Determine the [X, Y] coordinate at the center of the cell enclosing the given text.  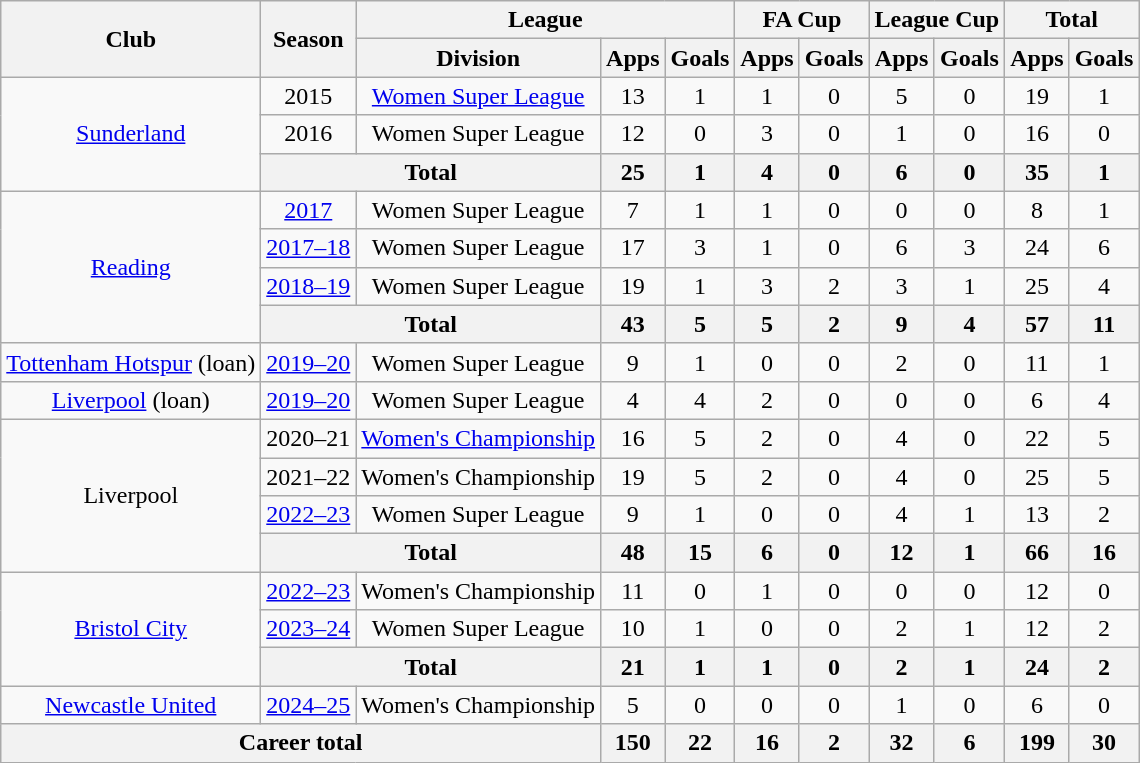
30 [1104, 743]
21 [633, 667]
2015 [308, 96]
League [546, 20]
2018–19 [308, 286]
43 [633, 324]
Sunderland [131, 134]
Division [478, 58]
32 [902, 743]
35 [1037, 172]
Tottenham Hotspur (loan) [131, 362]
48 [633, 553]
2017 [308, 210]
Club [131, 39]
2016 [308, 134]
Newcastle United [131, 705]
Bristol City [131, 629]
7 [633, 210]
15 [700, 553]
Reading [131, 267]
8 [1037, 210]
FA Cup [802, 20]
2023–24 [308, 629]
Season [308, 39]
57 [1037, 324]
Liverpool (loan) [131, 400]
League Cup [937, 20]
66 [1037, 553]
2021–22 [308, 477]
150 [633, 743]
2024–25 [308, 705]
Liverpool [131, 495]
199 [1037, 743]
2017–18 [308, 248]
10 [633, 629]
2020–21 [308, 438]
17 [633, 248]
Career total [301, 743]
